Return (X, Y) of the center of cell containing provided text 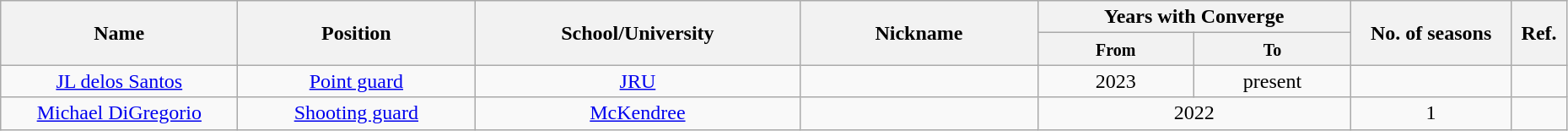
present (1273, 81)
To (1273, 49)
JRU (638, 81)
From (1116, 49)
Nickname (919, 33)
Years with Converge (1194, 17)
Ref. (1538, 33)
No. of seasons (1431, 33)
JL delos Santos (120, 81)
Shooting guard (356, 113)
1 (1431, 113)
McKendree (638, 113)
Position (356, 33)
2023 (1116, 81)
Name (120, 33)
2022 (1194, 113)
Point guard (356, 81)
Michael DiGregorio (120, 113)
School/University (638, 33)
